Locate the cell with the specified text and output its [X, Y] center coordinate. 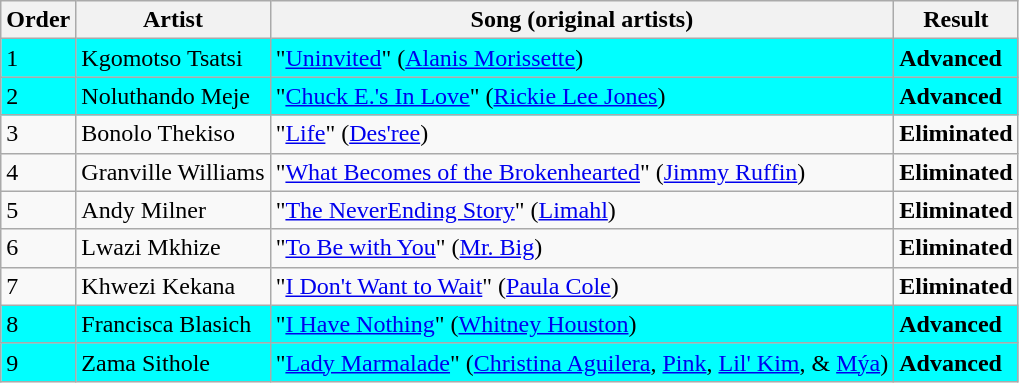
Lwazi Mkhize [173, 248]
Song (original artists) [582, 20]
"What Becomes of the Brokenhearted" (Jimmy Ruffin) [582, 172]
9 [38, 362]
5 [38, 210]
Francisca Blasich [173, 324]
Noluthando Meje [173, 96]
4 [38, 172]
3 [38, 134]
"To Be with You" (Mr. Big) [582, 248]
Khwezi Kekana [173, 286]
8 [38, 324]
Zama Sithole [173, 362]
1 [38, 58]
"Chuck E.'s In Love" (Rickie Lee Jones) [582, 96]
"I Have Nothing" (Whitney Houston) [582, 324]
"The NeverEnding Story" (Limahl) [582, 210]
"Lady Marmalade" (Christina Aguilera, Pink, Lil' Kim, & Mýa) [582, 362]
Order [38, 20]
Bonolo Thekiso [173, 134]
2 [38, 96]
Kgomotso Tsatsi [173, 58]
"I Don't Want to Wait" (Paula Cole) [582, 286]
"Life" (Des'ree) [582, 134]
6 [38, 248]
Artist [173, 20]
7 [38, 286]
"Uninvited" (Alanis Morissette) [582, 58]
Andy Milner [173, 210]
Granville Williams [173, 172]
Result [956, 20]
